From the cell containing the given text, extract its center point as [x, y] coordinate. 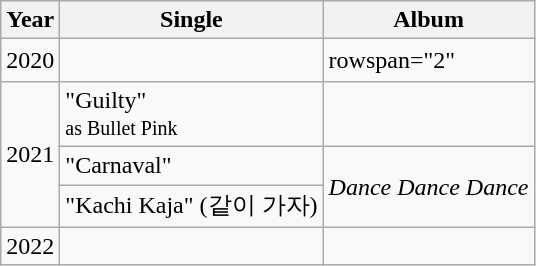
2020 [30, 60]
"Kachi Kaja" (같이 가자) [192, 206]
"Guilty"as Bullet Pink [192, 114]
2022 [30, 246]
Single [192, 20]
2021 [30, 154]
"Carnaval" [192, 165]
rowspan="2" [428, 60]
Dance Dance Dance [428, 186]
Year [30, 20]
Album [428, 20]
